Detect which cell encompasses the target text, then output its (X, Y) center coordinate. 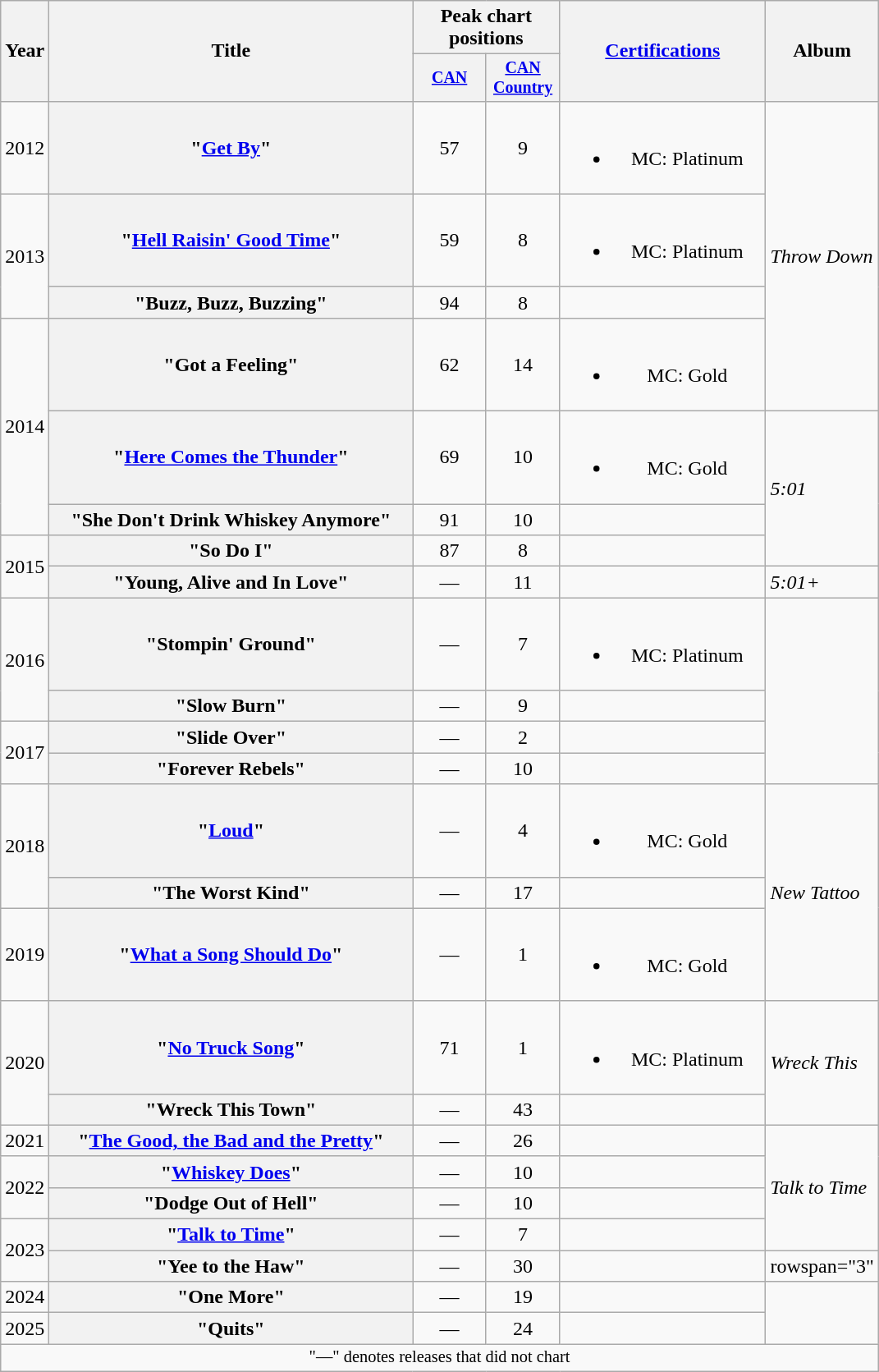
CAN (450, 77)
30 (522, 1266)
Wreck This (822, 1062)
"What a Song Should Do" (231, 954)
11 (522, 582)
"Dodge Out of Hell" (231, 1203)
69 (450, 458)
2022 (25, 1187)
2014 (25, 426)
"The Good, the Bad and the Pretty" (231, 1140)
2018 (25, 846)
2024 (25, 1297)
2017 (25, 753)
19 (522, 1297)
"No Truck Song" (231, 1048)
"Here Comes the Thunder" (231, 458)
"—" denotes releases that did not chart (440, 1358)
2013 (25, 256)
"Stompin' Ground" (231, 644)
Talk to Time (822, 1187)
"So Do I" (231, 551)
57 (450, 148)
Album (822, 51)
"Get By" (231, 148)
"She Don't Drink Whiskey Anymore" (231, 520)
2 (522, 737)
"Slow Burn" (231, 706)
2021 (25, 1140)
rowspan="3" (822, 1266)
"Whiskey Does" (231, 1172)
Title (231, 51)
"Buzz, Buzz, Buzzing" (231, 302)
2023 (25, 1250)
"Young, Alive and In Love" (231, 582)
91 (450, 520)
87 (450, 551)
59 (450, 240)
"Got a Feeling" (231, 365)
"Talk to Time" (231, 1235)
"Loud" (231, 831)
CAN Country (522, 77)
"Forever Rebels" (231, 769)
24 (522, 1328)
Certifications (663, 51)
62 (450, 365)
2012 (25, 148)
2020 (25, 1062)
Throw Down (822, 256)
5:01 (822, 489)
"One More" (231, 1297)
4 (522, 831)
Peak chartpositions (486, 28)
94 (450, 302)
17 (522, 892)
Year (25, 51)
2025 (25, 1328)
"The Worst Kind" (231, 892)
"Quits" (231, 1328)
14 (522, 365)
2016 (25, 660)
New Tattoo (822, 892)
26 (522, 1140)
"Slide Over" (231, 737)
"Yee to the Haw" (231, 1266)
71 (450, 1048)
43 (522, 1109)
"Wreck This Town" (231, 1109)
2015 (25, 567)
2019 (25, 954)
"Hell Raisin' Good Time" (231, 240)
5:01+ (822, 582)
